Search for the cell housing the specified text and yield its (x, y) center coordinate. 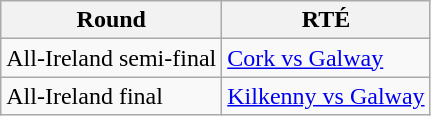
All-Ireland final (112, 96)
RTÉ (326, 20)
Round (112, 20)
Cork vs Galway (326, 58)
Kilkenny vs Galway (326, 96)
All-Ireland semi-final (112, 58)
